Identify which cell holds the provided text, then report its (X, Y) central coordinate. 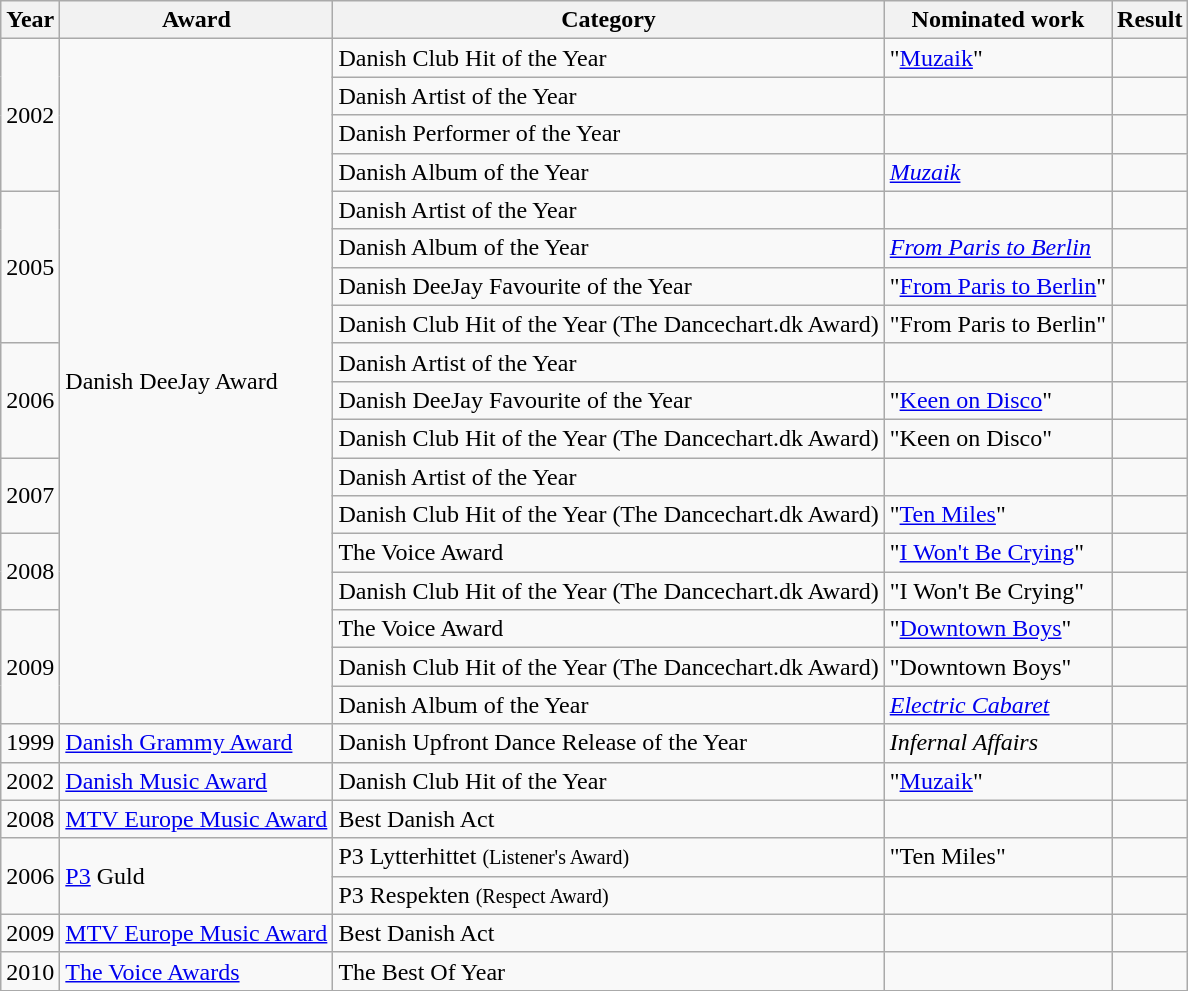
Danish Performer of the Year (608, 134)
Electric Cabaret (998, 705)
From Paris to Berlin (998, 248)
Year (30, 20)
Award (196, 20)
Danish DeeJay Award (196, 382)
2010 (30, 971)
Danish Grammy Award (196, 743)
Muzaik (998, 172)
Danish Upfront Dance Release of the Year (608, 743)
The Best Of Year (608, 971)
Result (1150, 20)
The Voice Awards (196, 971)
2007 (30, 496)
P3 Respekten (Respect Award) (608, 895)
2005 (30, 267)
Danish Music Award (196, 781)
Infernal Affairs (998, 743)
Category (608, 20)
Nominated work (998, 20)
P3 Guld (196, 876)
P3 Lytterhittet (Listener's Award) (608, 857)
1999 (30, 743)
